Provide the (X, Y) coordinate of the cell's center where the given text is located.  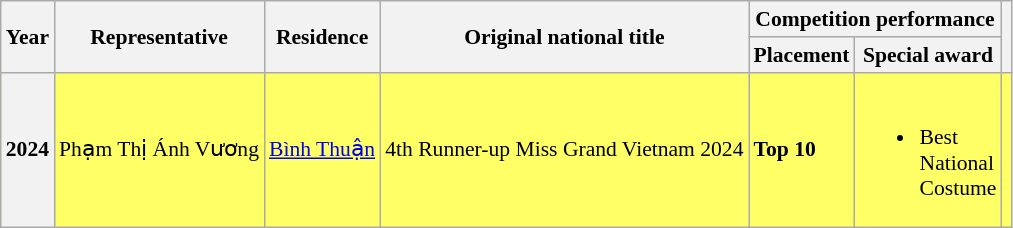
Placement (802, 55)
Best National Costume (928, 150)
Original national title (564, 36)
Competition performance (876, 19)
2024 (28, 150)
Representative (159, 36)
Bình Thuận (322, 150)
Residence (322, 36)
Top 10 (802, 150)
Phạm Thị Ánh Vương (159, 150)
4th Runner-up Miss Grand Vietnam 2024 (564, 150)
Year (28, 36)
Special award (928, 55)
